For the text-containing cell, return its midpoint in [X, Y] coordinate format. 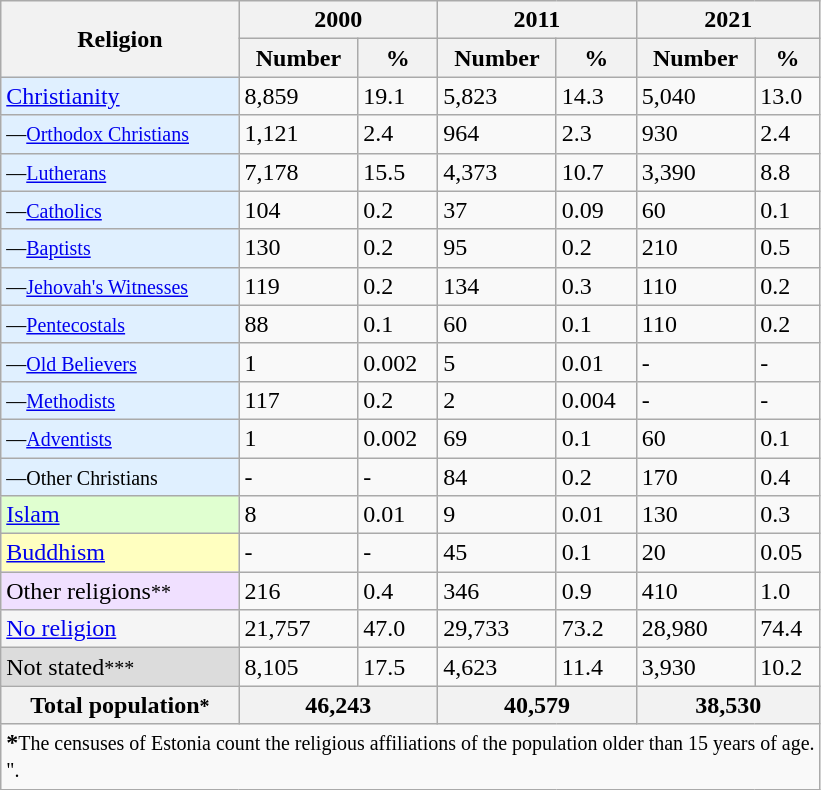
74.4 [788, 629]
Not stated*** [120, 667]
5,040 [696, 96]
—Baptists [120, 248]
—Old Believers [120, 362]
117 [298, 400]
—Pentecostals [120, 324]
2011 [538, 20]
—Catholics [120, 210]
3,930 [696, 667]
No religion [120, 629]
2 [498, 400]
28,980 [696, 629]
—Orthodox Christians [120, 134]
170 [696, 477]
46,243 [338, 705]
8,859 [298, 96]
*The censuses of Estonia count the religious affiliations of the population older than 15 years of age.". [410, 756]
Islam [120, 515]
964 [498, 134]
8,105 [298, 667]
13.0 [788, 96]
0.5 [788, 248]
210 [696, 248]
15.5 [398, 172]
410 [696, 591]
930 [696, 134]
8.8 [788, 172]
17.5 [398, 667]
10.2 [788, 667]
73.2 [596, 629]
8 [298, 515]
4,373 [498, 172]
37 [498, 210]
38,530 [728, 705]
—Jehovah's Witnesses [120, 286]
14.3 [596, 96]
2000 [338, 20]
—Adventists [120, 438]
20 [696, 553]
104 [298, 210]
45 [498, 553]
134 [498, 286]
69 [498, 438]
7,178 [298, 172]
Buddhism [120, 553]
Other religions** [120, 591]
5 [498, 362]
40,579 [538, 705]
10.7 [596, 172]
2021 [728, 20]
346 [498, 591]
19.1 [398, 96]
2.3 [596, 134]
29,733 [498, 629]
0.9 [596, 591]
Total population* [120, 705]
216 [298, 591]
11.4 [596, 667]
—Lutherans [120, 172]
—Methodists [120, 400]
95 [498, 248]
1.0 [788, 591]
9 [498, 515]
88 [298, 324]
4,623 [498, 667]
Religion [120, 39]
47.0 [398, 629]
119 [298, 286]
3,390 [696, 172]
0.004 [596, 400]
1,121 [298, 134]
84 [498, 477]
—Other Christians [120, 477]
Christianity [120, 96]
5,823 [498, 96]
0.05 [788, 553]
0.09 [596, 210]
21,757 [298, 629]
